Output the (x, y) coordinate of the center of the cell containing the given text.  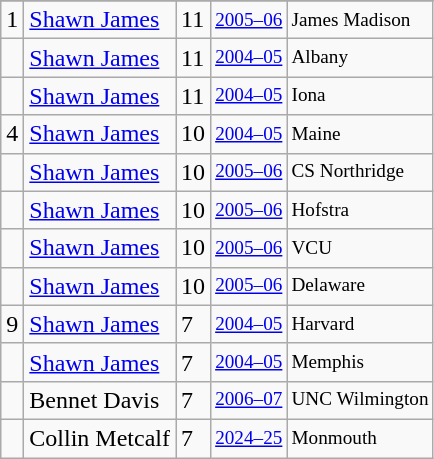
4 (12, 134)
UNC Wilmington (360, 400)
1 (12, 20)
Bennet Davis (100, 400)
James Madison (360, 20)
VCU (360, 248)
Maine (360, 134)
Delaware (360, 286)
Collin Metcalf (100, 438)
Memphis (360, 362)
9 (12, 324)
2006–07 (249, 400)
Albany (360, 58)
Harvard (360, 324)
2024–25 (249, 438)
CS Northridge (360, 172)
Hofstra (360, 210)
Iona (360, 96)
Monmouth (360, 438)
